Provide the (X, Y) coordinate of the cell's center where the given text is located.  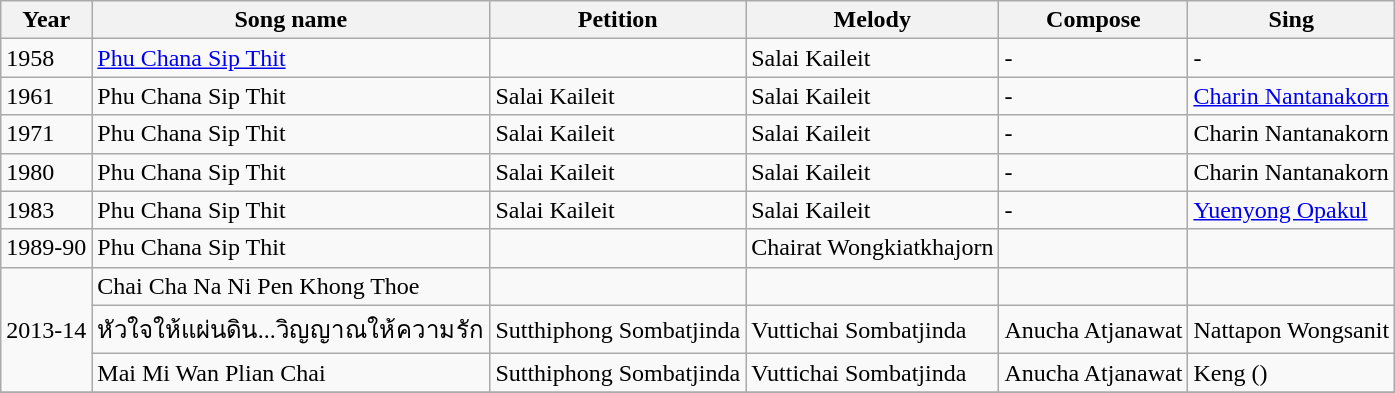
2013-14 (46, 330)
Yuenyong Opakul (1292, 210)
1961 (46, 96)
1958 (46, 58)
Song name (291, 20)
Mai Mi Wan Plian Chai (291, 373)
1980 (46, 172)
Compose (1094, 20)
Year (46, 20)
1971 (46, 134)
1983 (46, 210)
Petition (618, 20)
1989-90 (46, 248)
Melody (872, 20)
Nattapon Wongsanit (1292, 330)
หัวใจให้แผ่นดิน...วิญญาณให้ความรัก (291, 330)
Sing (1292, 20)
Keng () (1292, 373)
Chai Cha Na Ni Pen Khong Thoe (291, 286)
Chairat Wongkiatkhajorn (872, 248)
